Return the [x, y] coordinate for the center point of the cell that contains the specified text.  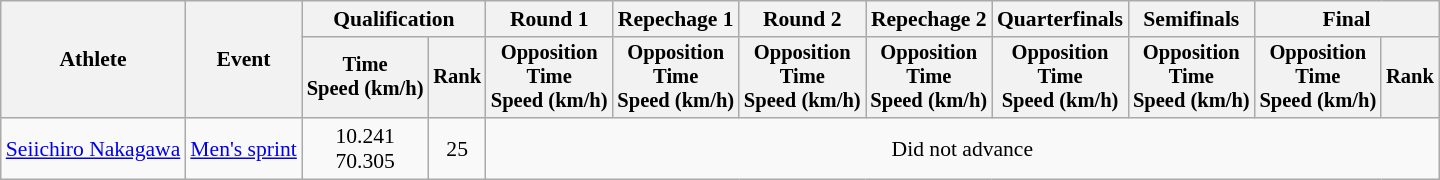
Did not advance [962, 148]
10.24170.305 [366, 148]
Quarterfinals [1060, 19]
Qualification [394, 19]
25 [457, 148]
Men's sprint [244, 148]
Round 2 [802, 19]
Round 1 [550, 19]
Final [1347, 19]
Repechage 1 [676, 19]
Athlete [94, 60]
Semifinals [1192, 19]
Seiichiro Nakagawa [94, 148]
TimeSpeed (km/h) [366, 78]
Repechage 2 [930, 19]
Event [244, 60]
